For the text-containing cell, return its midpoint in (X, Y) coordinate format. 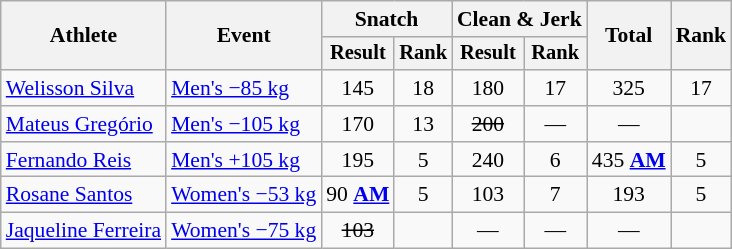
Snatch (386, 19)
Women's −75 kg (244, 231)
Men's +105 kg (244, 160)
Rosane Santos (84, 195)
Men's −105 kg (244, 124)
Women's −53 kg (244, 195)
Clean & Jerk (520, 19)
13 (423, 124)
145 (358, 88)
6 (556, 160)
Men's −85 kg (244, 88)
180 (488, 88)
7 (556, 195)
Jaqueline Ferreira (84, 231)
193 (629, 195)
170 (358, 124)
195 (358, 160)
435 AM (629, 160)
Event (244, 36)
Mateus Gregório (84, 124)
325 (629, 88)
200 (488, 124)
Fernando Reis (84, 160)
Total (629, 36)
240 (488, 160)
Welisson Silva (84, 88)
18 (423, 88)
90 AM (358, 195)
Athlete (84, 36)
